Output the (x, y) coordinate of the center of the cell containing the given text.  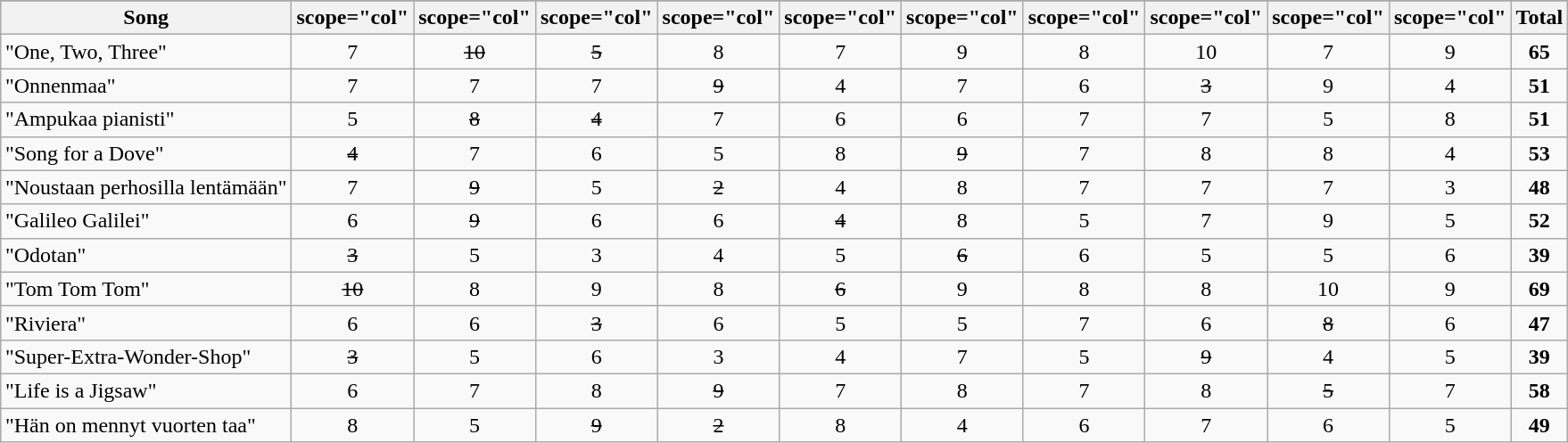
Song (146, 18)
58 (1539, 390)
"Life is a Jigsaw" (146, 390)
53 (1539, 153)
"One, Two, Three" (146, 52)
49 (1539, 425)
48 (1539, 187)
"Odotan" (146, 255)
"Tom Tom Tom" (146, 289)
69 (1539, 289)
Total (1539, 18)
"Song for a Dove" (146, 153)
"Galileo Galilei" (146, 221)
52 (1539, 221)
"Ampukaa pianisti" (146, 119)
"Super-Extra-Wonder-Shop" (146, 357)
"Hän on mennyt vuorten taa" (146, 425)
65 (1539, 52)
"Noustaan perhosilla lentämään" (146, 187)
47 (1539, 323)
"Onnenmaa" (146, 86)
"Riviera" (146, 323)
